From the cell containing the given text, extract its center point as [X, Y] coordinate. 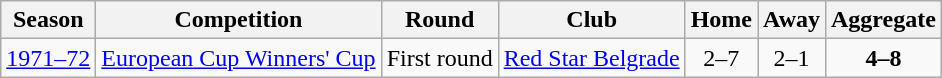
Red Star Belgrade [592, 58]
Round [440, 20]
1971–72 [48, 58]
Competition [238, 20]
Club [592, 20]
Season [48, 20]
Home [721, 20]
4–8 [883, 58]
European Cup Winners' Cup [238, 58]
Away [792, 20]
First round [440, 58]
2–1 [792, 58]
Aggregate [883, 20]
2–7 [721, 58]
